Find where the given text appears and provide that cell's center as [x, y] coordinate. 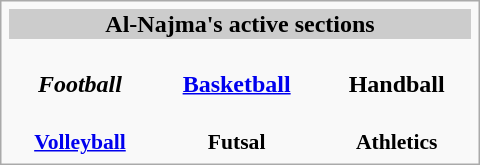
Volleyball [80, 129]
Football [80, 70]
Futsal [237, 129]
Al-Najma's active sections [240, 24]
Handball [397, 70]
Basketball [237, 70]
Athletics [397, 129]
